From the cell containing the given text, extract its center point as (x, y) coordinate. 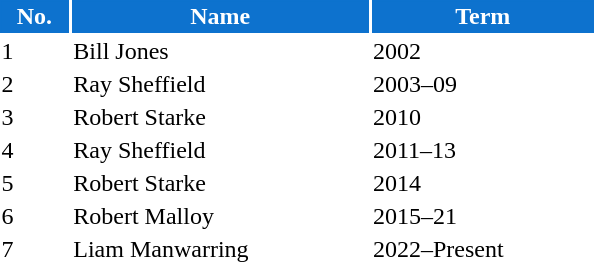
6 (34, 216)
2002 (483, 51)
2003–09 (483, 84)
Robert Malloy (220, 216)
3 (34, 117)
No. (34, 16)
Bill Jones (220, 51)
2011–13 (483, 150)
2010 (483, 117)
1 (34, 51)
Term (483, 16)
Name (220, 16)
4 (34, 150)
2 (34, 84)
2015–21 (483, 216)
2014 (483, 183)
5 (34, 183)
